Output the [X, Y] coordinate of the center of the cell containing the given text.  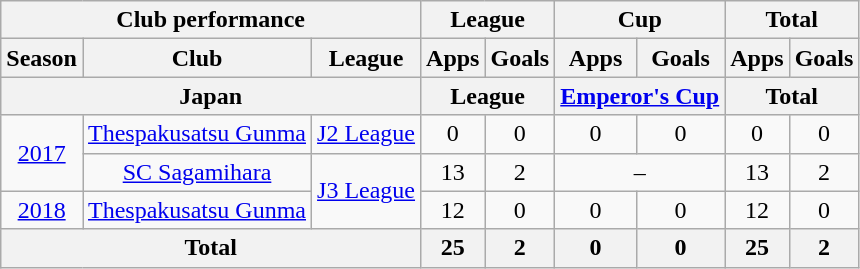
Club [196, 58]
SC Sagamihara [196, 172]
2017 [42, 153]
Japan [211, 96]
2018 [42, 210]
J3 League [366, 191]
Cup [640, 20]
Club performance [211, 20]
J2 League [366, 134]
Emperor's Cup [640, 96]
Season [42, 58]
– [640, 172]
